Return the (X, Y) coordinate for the center point of the cell that contains the specified text.  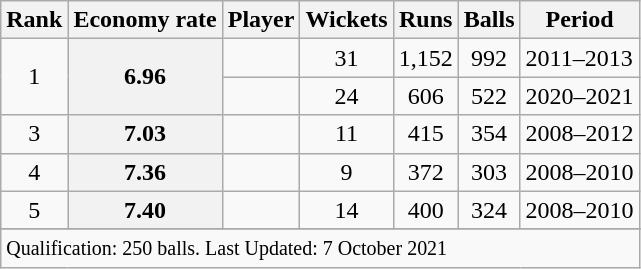
6.96 (145, 77)
Period (580, 20)
1,152 (426, 58)
992 (489, 58)
2008–2012 (580, 134)
7.40 (145, 210)
324 (489, 210)
522 (489, 96)
4 (34, 172)
606 (426, 96)
24 (346, 96)
Balls (489, 20)
354 (489, 134)
372 (426, 172)
2020–2021 (580, 96)
31 (346, 58)
Wickets (346, 20)
400 (426, 210)
7.03 (145, 134)
303 (489, 172)
Economy rate (145, 20)
11 (346, 134)
Runs (426, 20)
415 (426, 134)
9 (346, 172)
3 (34, 134)
2011–2013 (580, 58)
Rank (34, 20)
14 (346, 210)
7.36 (145, 172)
5 (34, 210)
Player (261, 20)
Qualification: 250 balls. Last Updated: 7 October 2021 (320, 248)
1 (34, 77)
